Provide the [x, y] coordinate of the cell's center where the given text is located.  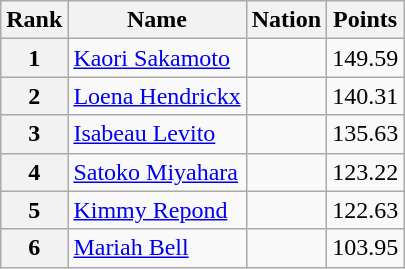
Satoko Miyahara [157, 172]
2 [34, 96]
Kaori Sakamoto [157, 58]
Name [157, 20]
6 [34, 248]
Loena Hendrickx [157, 96]
Mariah Bell [157, 248]
122.63 [366, 210]
Nation [286, 20]
Points [366, 20]
Rank [34, 20]
140.31 [366, 96]
4 [34, 172]
103.95 [366, 248]
123.22 [366, 172]
3 [34, 134]
1 [34, 58]
Kimmy Repond [157, 210]
149.59 [366, 58]
5 [34, 210]
Isabeau Levito [157, 134]
135.63 [366, 134]
